Extract the [X, Y] coordinate from the center of the cell holding the provided text.  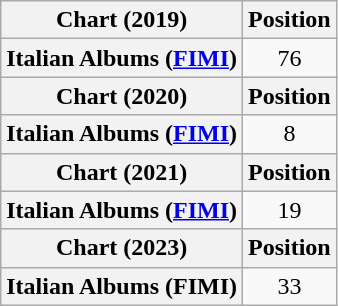
8 [290, 134]
76 [290, 58]
Chart (2019) [122, 20]
Chart (2021) [122, 172]
19 [290, 210]
33 [290, 286]
Chart (2023) [122, 248]
Chart (2020) [122, 96]
